Detect which cell encompasses the target text, then output its (x, y) center coordinate. 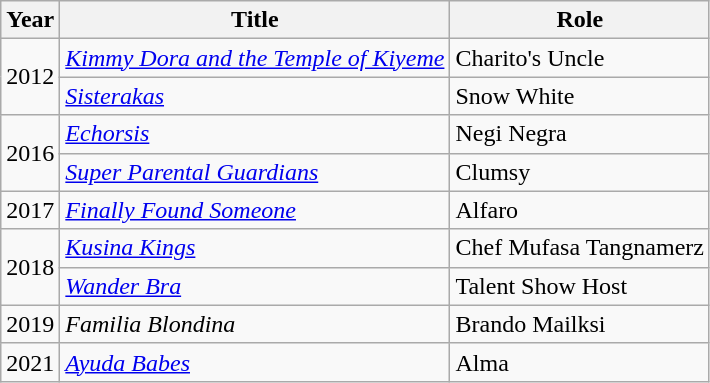
Snow White (580, 96)
Brando Mailksi (580, 324)
Familia Blondina (255, 324)
Chef Mufasa Tangnamerz (580, 248)
2016 (30, 153)
Echorsis (255, 134)
Finally Found Someone (255, 210)
Kusina Kings (255, 248)
Year (30, 20)
2021 (30, 362)
Sisterakas (255, 96)
2017 (30, 210)
Negi Negra (580, 134)
2012 (30, 77)
Alfaro (580, 210)
Talent Show Host (580, 286)
Alma (580, 362)
2019 (30, 324)
Super Parental Guardians (255, 172)
Wander Bra (255, 286)
Role (580, 20)
Clumsy (580, 172)
Kimmy Dora and the Temple of Kiyeme (255, 58)
Charito's Uncle (580, 58)
Ayuda Babes (255, 362)
2018 (30, 267)
Title (255, 20)
